Identify which cell holds the provided text, then report its (X, Y) central coordinate. 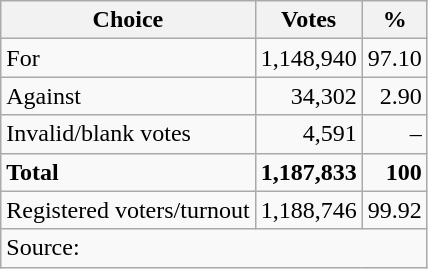
Invalid/blank votes (128, 134)
1,148,940 (308, 58)
– (394, 134)
1,187,833 (308, 172)
Choice (128, 20)
2.90 (394, 96)
99.92 (394, 210)
97.10 (394, 58)
100 (394, 172)
4,591 (308, 134)
Source: (214, 248)
% (394, 20)
Votes (308, 20)
34,302 (308, 96)
Against (128, 96)
Total (128, 172)
For (128, 58)
Registered voters/turnout (128, 210)
1,188,746 (308, 210)
